Locate the cell with the specified text and output its [x, y] center coordinate. 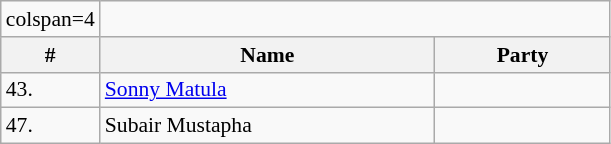
47. [50, 126]
Subair Mustapha [268, 126]
colspan=4 [50, 19]
Sonny Matula [268, 90]
Party [522, 55]
43. [50, 90]
Name [268, 55]
# [50, 55]
